Locate the cell with the specified text and output its (x, y) center coordinate. 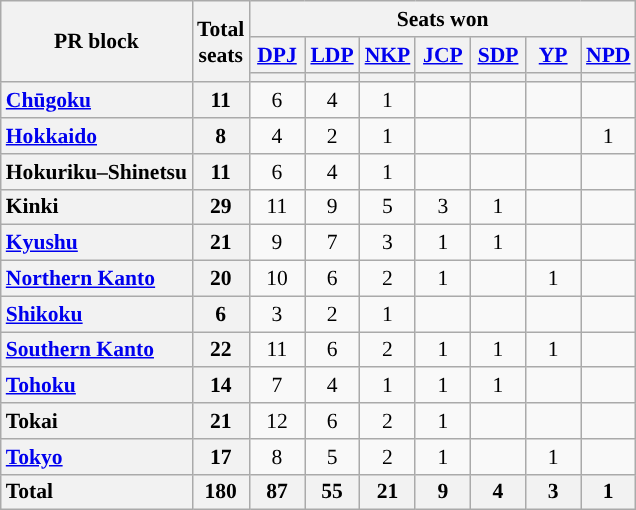
29 (220, 207)
Kinki (96, 207)
LDP (332, 55)
Total (96, 492)
DPJ (276, 55)
Shikoku (96, 314)
22 (220, 350)
Southern Kanto (96, 350)
17 (220, 457)
Hokuriku–Shinetsu (96, 172)
JCP (442, 55)
Kyushu (96, 243)
Tokai (96, 421)
Seats won (442, 19)
14 (220, 386)
Chūgoku (96, 101)
Hokkaido (96, 136)
Totalseats (220, 42)
PR block (96, 42)
12 (276, 421)
SDP (498, 55)
YP (554, 55)
55 (332, 492)
10 (276, 279)
NPD (608, 55)
Tokyo (96, 457)
NKP (388, 55)
Tohoku (96, 386)
Northern Kanto (96, 279)
87 (276, 492)
20 (220, 279)
180 (220, 492)
